Scan for the cell matching the given text and deliver its [X, Y] coordinate at center. 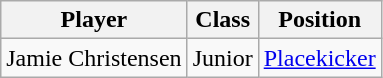
Class [222, 20]
Jamie Christensen [94, 58]
Placekicker [320, 58]
Position [320, 20]
Player [94, 20]
Junior [222, 58]
